Extract the [x, y] coordinate from the center of the cell holding the provided text.  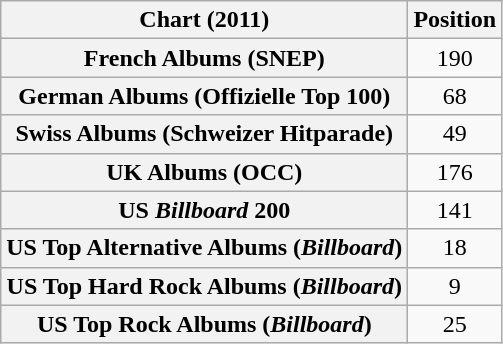
French Albums (SNEP) [204, 58]
9 [455, 286]
18 [455, 248]
US Top Hard Rock Albums (Billboard) [204, 286]
Chart (2011) [204, 20]
176 [455, 172]
US Top Alternative Albums (Billboard) [204, 248]
190 [455, 58]
UK Albums (OCC) [204, 172]
US Billboard 200 [204, 210]
Swiss Albums (Schweizer Hitparade) [204, 134]
141 [455, 210]
Position [455, 20]
German Albums (Offizielle Top 100) [204, 96]
68 [455, 96]
25 [455, 324]
49 [455, 134]
US Top Rock Albums (Billboard) [204, 324]
